Capture the cell that displays the provided text and extract its (X, Y) central coordinate. 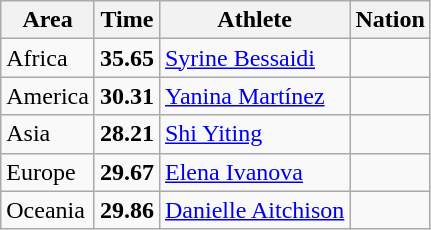
Danielle Aitchison (254, 210)
Yanina Martínez (254, 96)
35.65 (126, 58)
Elena Ivanova (254, 172)
Europe (48, 172)
Oceania (48, 210)
Area (48, 20)
Africa (48, 58)
28.21 (126, 134)
America (48, 96)
29.67 (126, 172)
Shi Yiting (254, 134)
Asia (48, 134)
30.31 (126, 96)
Time (126, 20)
Syrine Bessaidi (254, 58)
Nation (390, 20)
Athlete (254, 20)
29.86 (126, 210)
